From the cell containing the given text, extract its center point as [x, y] coordinate. 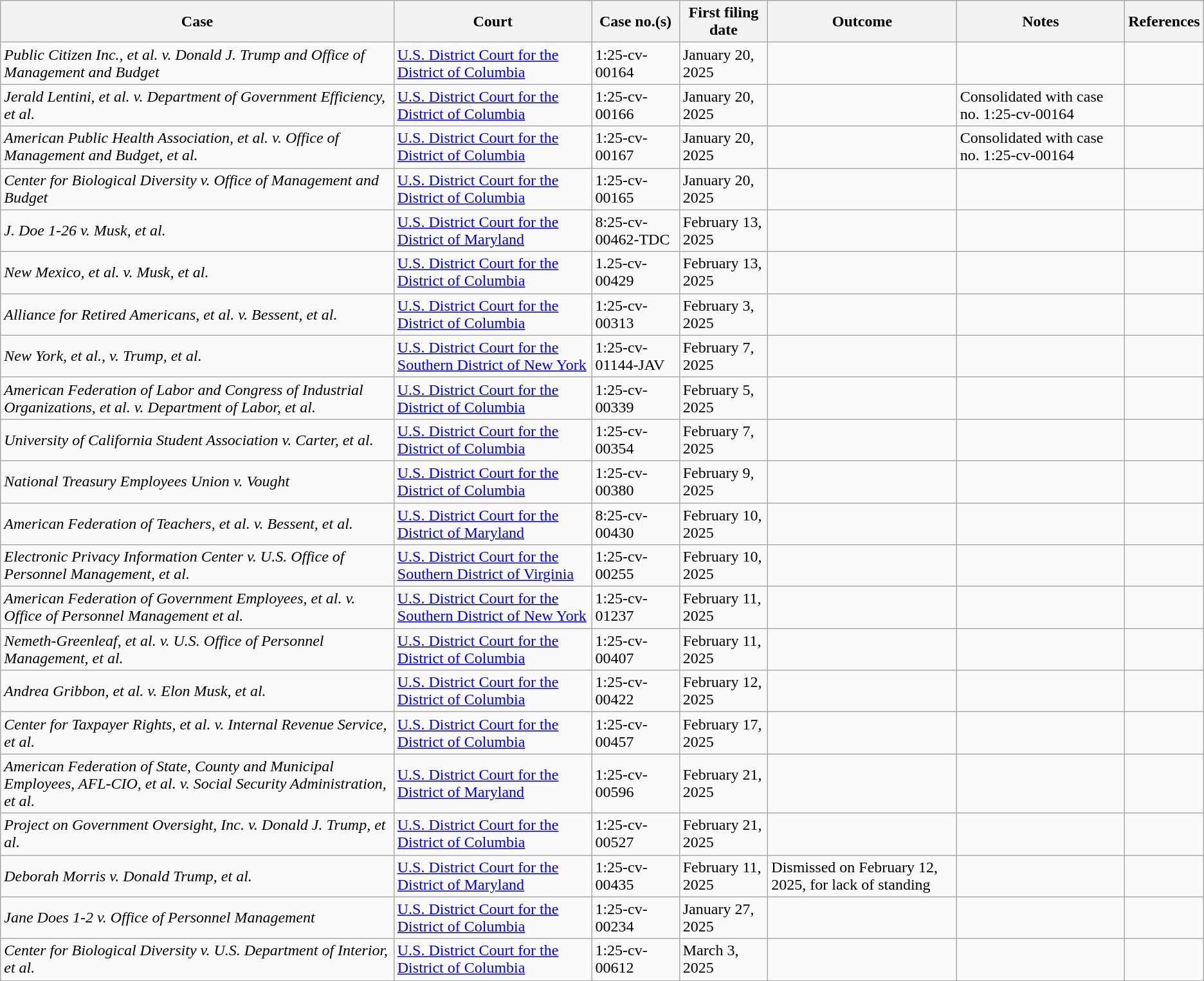
1:25-cv-00167 [635, 147]
1:25-cv-00234 [635, 917]
Center for Taxpayer Rights, et al. v. Internal Revenue Service, et al. [197, 733]
American Public Health Association, et al. v. Office of Management and Budget, et al. [197, 147]
1:25-cv-00255 [635, 566]
American Federation of Government Employees, et al. v. Office of Personnel Management et al. [197, 607]
Case no.(s) [635, 22]
1:25-cv-00164 [635, 63]
U.S. District Court for the Southern District of Virginia [493, 566]
1:25-cv-00612 [635, 960]
1:25-cv-01144-JAV [635, 356]
1:25-cv-00527 [635, 834]
1:25-cv-00339 [635, 398]
1:25-cv-00596 [635, 784]
1:25-cv-00313 [635, 314]
New Mexico, et al. v. Musk, et al. [197, 273]
Electronic Privacy Information Center v. U.S. Office of Personnel Management, et al. [197, 566]
Andrea Gribbon, et al. v. Elon Musk, et al. [197, 691]
Alliance for Retired Americans, et al. v. Bessent, et al. [197, 314]
University of California Student Association v. Carter, et al. [197, 440]
8:25-cv-00430 [635, 524]
New York, et al., v. Trump, et al. [197, 356]
National Treasury Employees Union v. Vought [197, 481]
8:25-cv-00462-TDC [635, 230]
March 3, 2025 [724, 960]
1:25-cv-01237 [635, 607]
Nemeth-Greenleaf, et al. v. U.S. Office of Personnel Management, et al. [197, 650]
References [1164, 22]
Case [197, 22]
American Federation of State, County and Municipal Employees, AFL-CIO, et al. v. Social Security Administration, et al. [197, 784]
February 17, 2025 [724, 733]
Center for Biological Diversity v. Office of Management and Budget [197, 189]
Project on Government Oversight, Inc. v. Donald J. Trump, et al. [197, 834]
1:25-cv-00407 [635, 650]
January 27, 2025 [724, 917]
February 9, 2025 [724, 481]
American Federation of Labor and Congress of Industrial Organizations, et al. v. Department of Labor, et al. [197, 398]
February 12, 2025 [724, 691]
Jane Does 1-2 v. Office of Personnel Management [197, 917]
1:25-cv-00435 [635, 876]
Outcome [862, 22]
Dismissed on February 12, 2025, for lack of standing [862, 876]
1:25-cv-00165 [635, 189]
Jerald Lentini, et al. v. Department of Government Efficiency, et al. [197, 105]
1:25-cv-00166 [635, 105]
Center for Biological Diversity v. U.S. Department of Interior, et al. [197, 960]
1:25-cv-00457 [635, 733]
Notes [1041, 22]
1:25-cv-00422 [635, 691]
J. Doe 1-26 v. Musk, et al. [197, 230]
American Federation of Teachers, et al. v. Bessent, et al. [197, 524]
1:25-cv-00354 [635, 440]
First filing date [724, 22]
Public Citizen Inc., et al. v. Donald J. Trump and Office of Management and Budget [197, 63]
Deborah Morris v. Donald Trump, et al. [197, 876]
Court [493, 22]
1:25-cv-00380 [635, 481]
February 5, 2025 [724, 398]
February 3, 2025 [724, 314]
1.25-cv-00429 [635, 273]
